Identify which cell holds the provided text, then report its [X, Y] central coordinate. 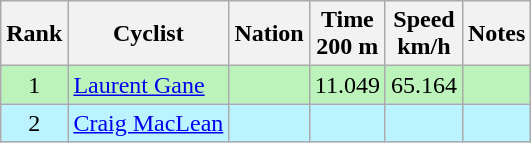
Cyclist [148, 34]
Speedkm/h [424, 34]
Time200 m [347, 34]
2 [34, 123]
11.049 [347, 85]
Rank [34, 34]
Craig MacLean [148, 123]
Nation [269, 34]
Laurent Gane [148, 85]
Notes [496, 34]
65.164 [424, 85]
1 [34, 85]
